Extract the [X, Y] coordinate from the center of the cell holding the provided text.  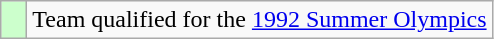
Team qualified for the 1992 Summer Olympics [260, 20]
